Return the [x, y] coordinate for the center point of the cell that contains the specified text.  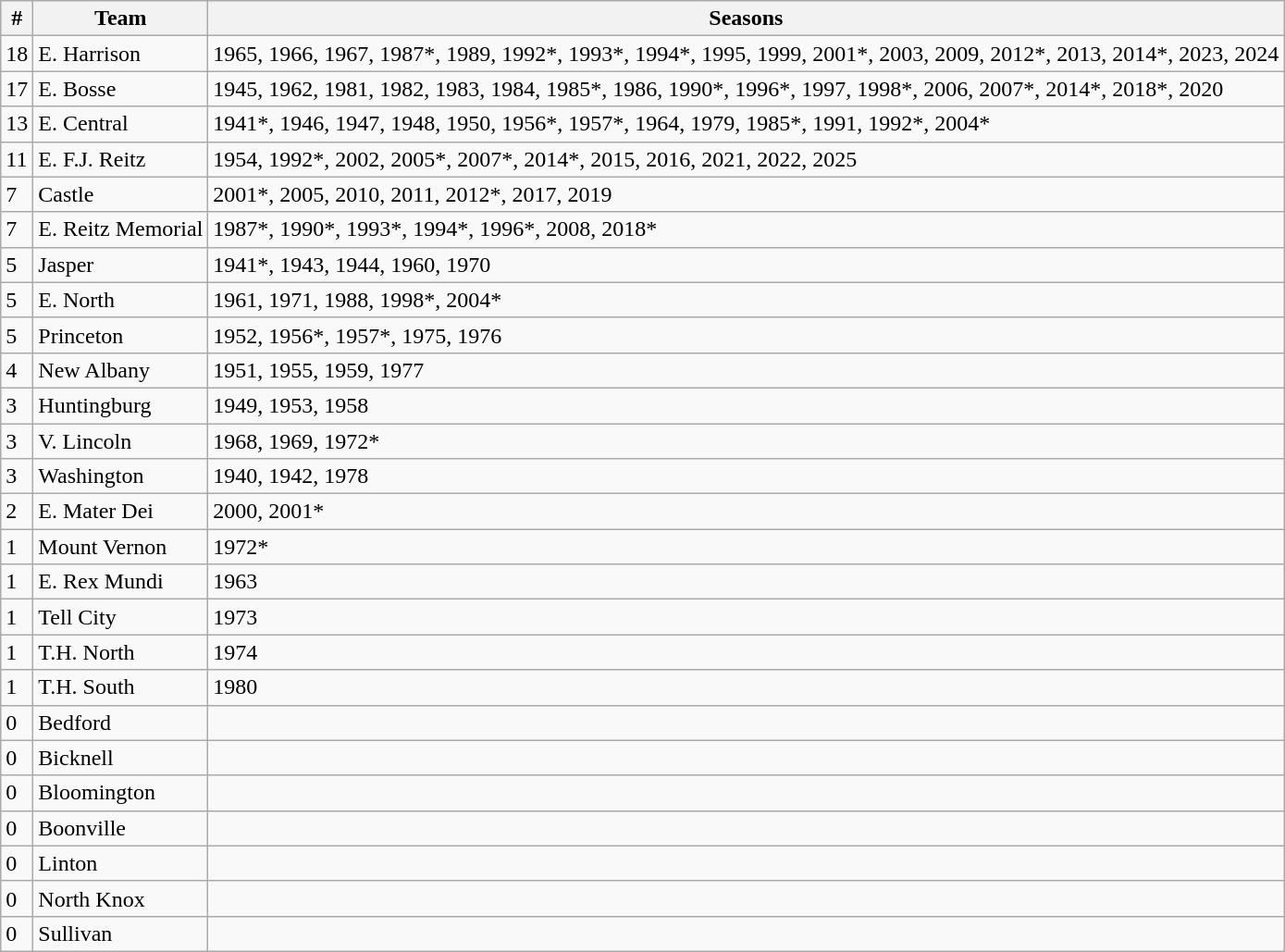
New Albany [120, 370]
Washington [120, 476]
Linton [120, 863]
1963 [746, 582]
1961, 1971, 1988, 1998*, 2004* [746, 300]
Tell City [120, 617]
1968, 1969, 1972* [746, 441]
Princeton [120, 335]
Mount Vernon [120, 547]
1949, 1953, 1958 [746, 405]
T.H. North [120, 652]
North Knox [120, 898]
1954, 1992*, 2002, 2005*, 2007*, 2014*, 2015, 2016, 2021, 2022, 2025 [746, 159]
11 [17, 159]
1987*, 1990*, 1993*, 1994*, 1996*, 2008, 2018* [746, 229]
Castle [120, 194]
18 [17, 54]
2001*, 2005, 2010, 2011, 2012*, 2017, 2019 [746, 194]
1974 [746, 652]
Bicknell [120, 758]
Seasons [746, 19]
E. Mater Dei [120, 512]
Boonville [120, 828]
T.H. South [120, 687]
4 [17, 370]
Jasper [120, 265]
E. Harrison [120, 54]
1965, 1966, 1967, 1987*, 1989, 1992*, 1993*, 1994*, 1995, 1999, 2001*, 2003, 2009, 2012*, 2013, 2014*, 2023, 2024 [746, 54]
E. North [120, 300]
13 [17, 124]
1980 [746, 687]
Bloomington [120, 793]
E. F.J. Reitz [120, 159]
E. Rex Mundi [120, 582]
1941*, 1943, 1944, 1960, 1970 [746, 265]
# [17, 19]
1951, 1955, 1959, 1977 [746, 370]
E. Bosse [120, 89]
2 [17, 512]
1945, 1962, 1981, 1982, 1983, 1984, 1985*, 1986, 1990*, 1996*, 1997, 1998*, 2006, 2007*, 2014*, 2018*, 2020 [746, 89]
1972* [746, 547]
1940, 1942, 1978 [746, 476]
E. Reitz Memorial [120, 229]
2000, 2001* [746, 512]
Team [120, 19]
Bedford [120, 723]
1973 [746, 617]
Sullivan [120, 933]
V. Lincoln [120, 441]
1941*, 1946, 1947, 1948, 1950, 1956*, 1957*, 1964, 1979, 1985*, 1991, 1992*, 2004* [746, 124]
E. Central [120, 124]
1952, 1956*, 1957*, 1975, 1976 [746, 335]
17 [17, 89]
Huntingburg [120, 405]
